Provide the [X, Y] coordinate of the cell's center where the given text is located.  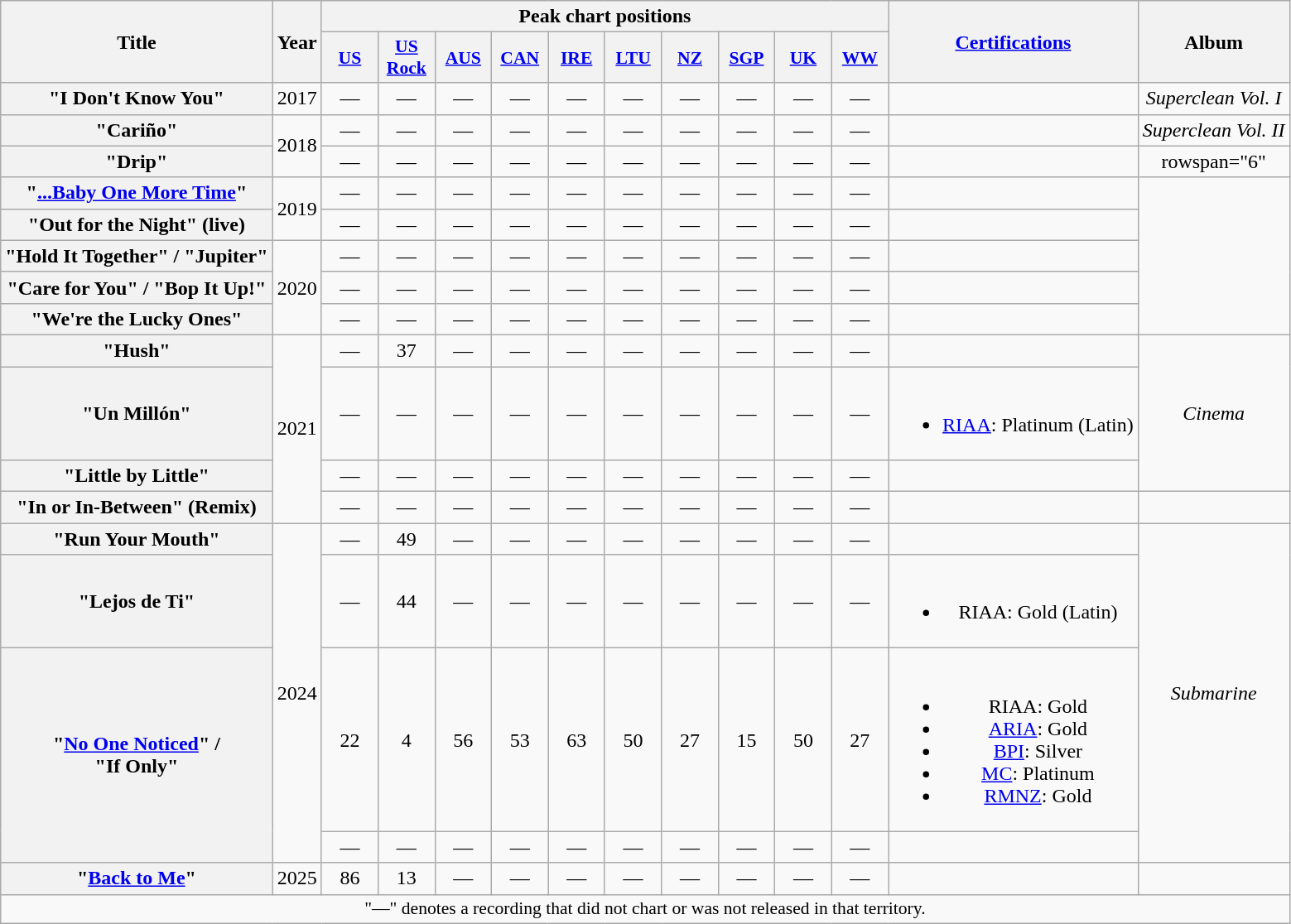
"Cariño" [137, 130]
2020 [296, 287]
CAN [520, 58]
RIAA: Platinum (Latin) [1014, 412]
2017 [296, 99]
LTU [633, 58]
RIAA: GoldARIA: GoldBPI: SilverMC: PlatinumRMNZ: Gold [1014, 740]
53 [520, 740]
Cinema [1214, 412]
2021 [296, 429]
86 [349, 878]
"Care for You" / "Bop It Up!" [137, 287]
63 [576, 740]
IRE [576, 58]
"Drip" [137, 161]
56 [463, 740]
AUS [463, 58]
Peak chart positions [605, 17]
"Hold It Together" / "Jupiter" [137, 256]
rowspan="6" [1214, 161]
"...Baby One More Time" [137, 193]
13 [407, 878]
Superclean Vol. II [1214, 130]
RIAA: Gold (Latin) [1014, 601]
"Out for the Night" (live) [137, 224]
"—" denotes a recording that did not chart or was not released in that territory. [645, 909]
"Un Millón" [137, 412]
"Back to Me" [137, 878]
"Lejos de Ti" [137, 601]
2019 [296, 209]
"We're the Lucky Ones" [137, 319]
Certifications [1014, 41]
44 [407, 601]
"Hush" [137, 350]
49 [407, 539]
US [349, 58]
USRock [407, 58]
"No One Noticed" / "If Only" [137, 755]
Submarine [1214, 693]
2018 [296, 146]
2025 [296, 878]
4 [407, 740]
NZ [690, 58]
WW [860, 58]
Year [296, 41]
UK [803, 58]
"Little by Little" [137, 476]
"In or In-Between" (Remix) [137, 508]
Album [1214, 41]
2024 [296, 693]
Title [137, 41]
"I Don't Know You" [137, 99]
Superclean Vol. I [1214, 99]
"Run Your Mouth" [137, 539]
SGP [746, 58]
22 [349, 740]
15 [746, 740]
37 [407, 350]
